Return (X, Y) of the center of cell containing provided text 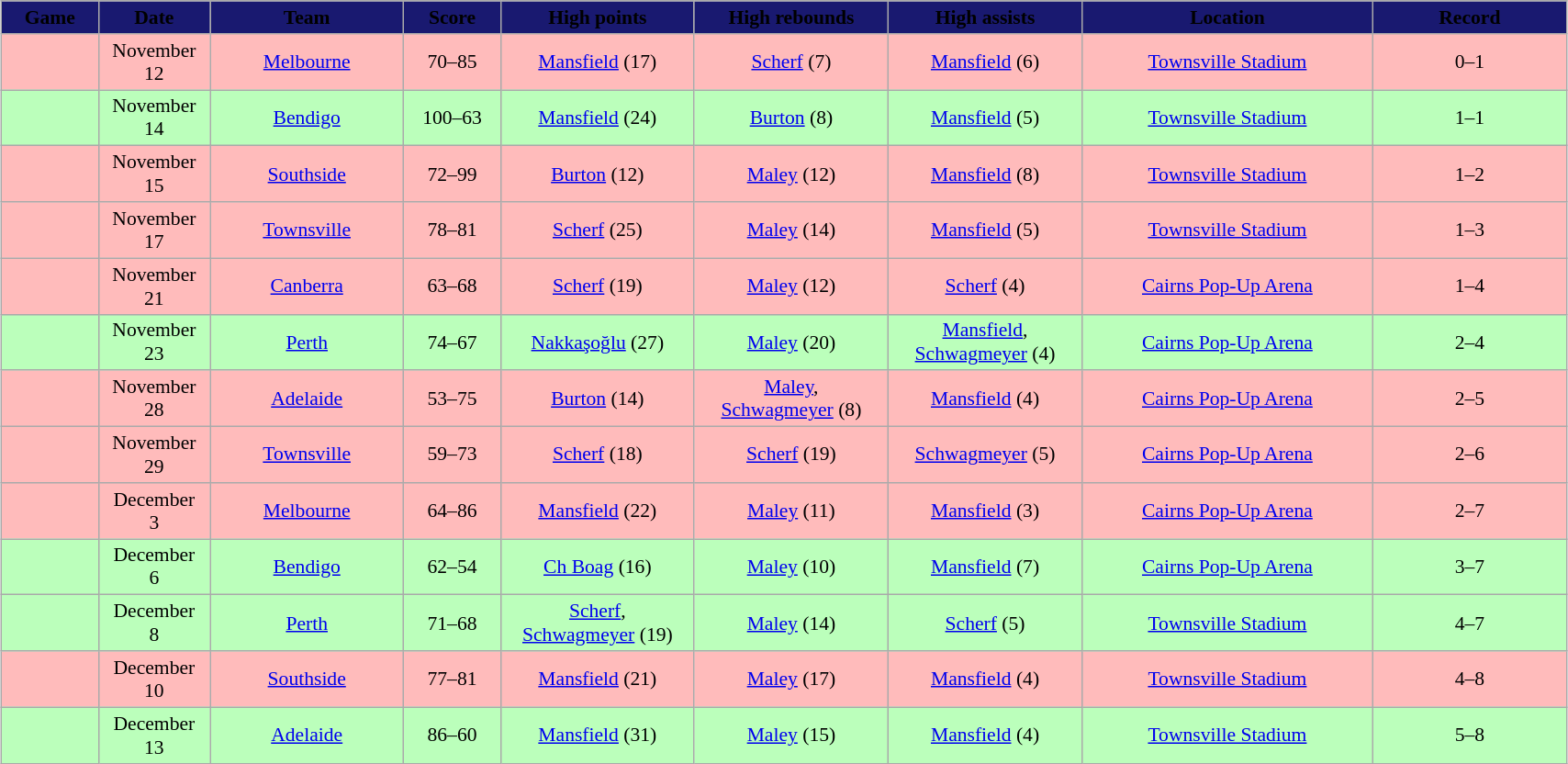
Mansfield (6) (984, 62)
1–1 (1469, 118)
100–63 (453, 118)
December 3 (154, 511)
78–81 (453, 230)
Ch Boag (16) (597, 567)
November 21 (154, 286)
Maley (17) (791, 680)
November 23 (154, 342)
Date (154, 17)
Schwagmeyer (5) (984, 455)
Mansfield (21) (597, 680)
Location (1228, 17)
1–2 (1469, 174)
Team (307, 17)
December 13 (154, 735)
70–85 (453, 62)
November 15 (154, 174)
1–4 (1469, 286)
Burton (12) (597, 174)
1–3 (1469, 230)
Burton (8) (791, 118)
Maley (15) (791, 735)
Scherf (7) (791, 62)
Maley (20) (791, 342)
Game (50, 17)
2–4 (1469, 342)
Maley (10) (791, 567)
Scherf (4) (984, 286)
High points (597, 17)
December 6 (154, 567)
Maley, Schwagmeyer (8) (791, 399)
Mansfield (22) (597, 511)
Mansfield, Schwagmeyer (4) (984, 342)
63–68 (453, 286)
86–60 (453, 735)
4–7 (1469, 623)
Burton (14) (597, 399)
Record (1469, 17)
2–5 (1469, 399)
53–75 (453, 399)
November 12 (154, 62)
Mansfield (17) (597, 62)
High assists (984, 17)
Scherf (18) (597, 455)
3–7 (1469, 567)
November 14 (154, 118)
Mansfield (8) (984, 174)
2–7 (1469, 511)
2–6 (1469, 455)
71–68 (453, 623)
November 17 (154, 230)
Scherf (25) (597, 230)
December 10 (154, 680)
December 8 (154, 623)
Scherf (5) (984, 623)
Mansfield (24) (597, 118)
Score (453, 17)
72–99 (453, 174)
59–73 (453, 455)
Maley (11) (791, 511)
4–8 (1469, 680)
Scherf, Schwagmeyer (19) (597, 623)
5–8 (1469, 735)
Canberra (307, 286)
62–54 (453, 567)
Mansfield (3) (984, 511)
Mansfield (7) (984, 567)
November 29 (154, 455)
77–81 (453, 680)
74–67 (453, 342)
64–86 (453, 511)
Mansfield (31) (597, 735)
November 28 (154, 399)
High rebounds (791, 17)
Nakkaşoğlu (27) (597, 342)
0–1 (1469, 62)
